Scan for the cell matching the given text and deliver its [x, y] coordinate at center. 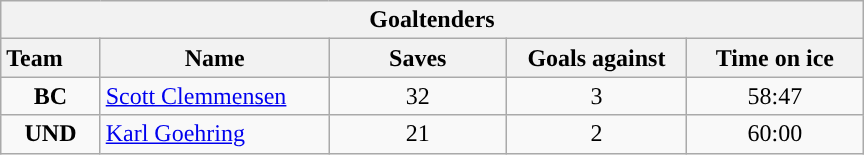
32 [418, 96]
Scott Clemmensen [214, 96]
Team [50, 58]
Goals against [596, 58]
Goaltenders [432, 20]
2 [596, 134]
Name [214, 58]
60:00 [776, 134]
UND [50, 134]
3 [596, 96]
21 [418, 134]
Karl Goehring [214, 134]
Time on ice [776, 58]
58:47 [776, 96]
Saves [418, 58]
BC [50, 96]
